Scan for the cell matching the given text and deliver its [X, Y] coordinate at center. 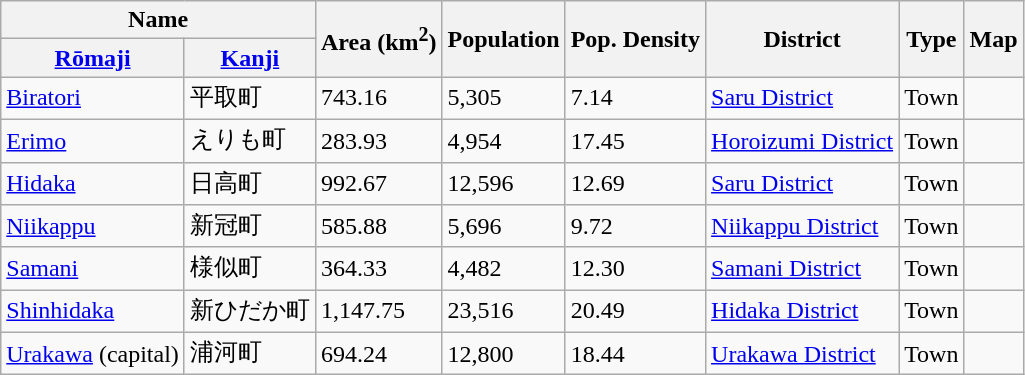
12,800 [504, 354]
283.93 [378, 140]
Shinhidaka [93, 312]
4,954 [504, 140]
5,696 [504, 226]
新冠町 [250, 226]
浦河町 [250, 354]
364.33 [378, 268]
9.72 [635, 226]
12.30 [635, 268]
Population [504, 39]
Kanji [250, 58]
Urakawa District [802, 354]
Pop. Density [635, 39]
Samani District [802, 268]
743.16 [378, 98]
様似町 [250, 268]
18.44 [635, 354]
日高町 [250, 184]
Niikappu [93, 226]
District [802, 39]
4,482 [504, 268]
20.49 [635, 312]
585.88 [378, 226]
Horoizumi District [802, 140]
12.69 [635, 184]
Name [158, 20]
Niikappu District [802, 226]
平取町 [250, 98]
Type [932, 39]
1,147.75 [378, 312]
Biratori [93, 98]
Samani [93, 268]
Hidaka District [802, 312]
992.67 [378, 184]
Rōmaji [93, 58]
Hidaka [93, 184]
17.45 [635, 140]
23,516 [504, 312]
新ひだか町 [250, 312]
7.14 [635, 98]
5,305 [504, 98]
Area (km2) [378, 39]
Urakawa (capital) [93, 354]
12,596 [504, 184]
えりも町 [250, 140]
Erimo [93, 140]
Map [994, 39]
694.24 [378, 354]
